Scan for the cell matching the given text and deliver its [x, y] coordinate at center. 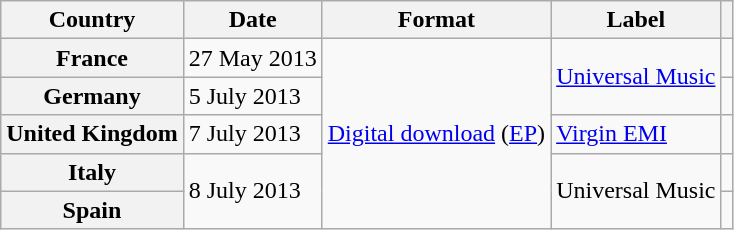
7 July 2013 [252, 134]
8 July 2013 [252, 191]
Digital download (EP) [436, 134]
France [92, 58]
Country [92, 20]
5 July 2013 [252, 96]
Italy [92, 172]
Date [252, 20]
Spain [92, 210]
United Kingdom [92, 134]
Germany [92, 96]
Format [436, 20]
27 May 2013 [252, 58]
Virgin EMI [636, 134]
Label [636, 20]
